Extract the [x, y] coordinate from the center of the cell holding the provided text.  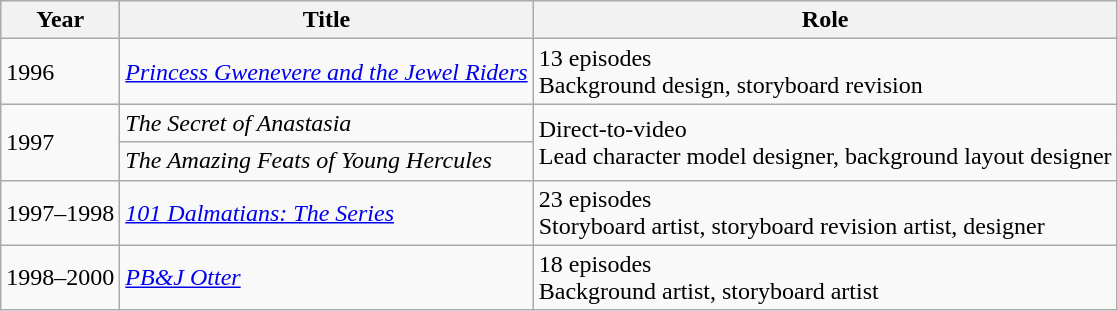
18 episodesBackground artist, storyboard artist [825, 278]
1997–1998 [60, 212]
Direct-to-videoLead character model designer, background layout designer [825, 142]
101 Dalmatians: The Series [326, 212]
23 episodesStoryboard artist, storyboard revision artist, designer [825, 212]
Princess Gwenevere and the Jewel Riders [326, 72]
1997 [60, 142]
1998–2000 [60, 278]
The Secret of Anastasia [326, 123]
Role [825, 20]
The Amazing Feats of Young Hercules [326, 161]
PB&J Otter [326, 278]
Year [60, 20]
13 episodesBackground design, storyboard revision [825, 72]
Title [326, 20]
1996 [60, 72]
